Return (x, y) of the center of cell containing provided text 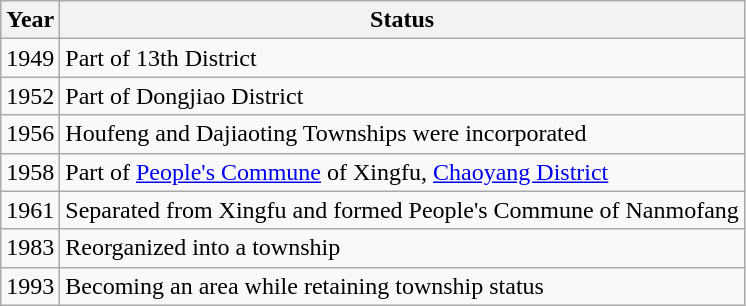
1983 (30, 248)
Part of Dongjiao District (402, 96)
1952 (30, 96)
Houfeng and Dajiaoting Townships were incorporated (402, 134)
1993 (30, 286)
Part of 13th District (402, 58)
Part of People's Commune of Xingfu, Chaoyang District (402, 172)
1961 (30, 210)
Year (30, 20)
Becoming an area while retaining township status (402, 286)
Separated from Xingfu and formed People's Commune of Nanmofang (402, 210)
Status (402, 20)
1956 (30, 134)
1958 (30, 172)
1949 (30, 58)
Reorganized into a township (402, 248)
